Return [x, y] of the center of cell containing provided text 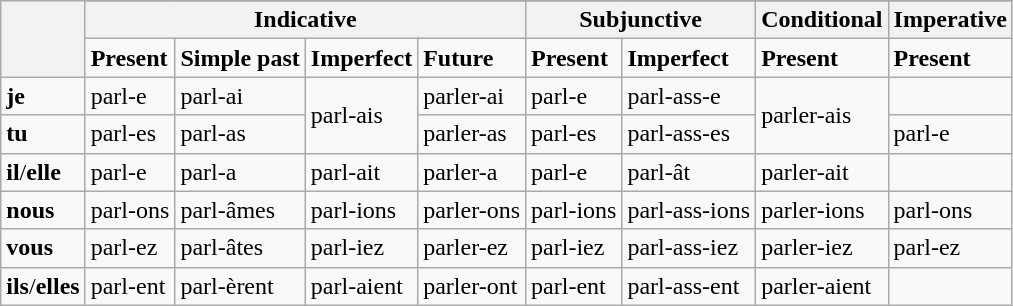
Simple past [240, 58]
parl-a [240, 172]
parler-ai [472, 96]
je [43, 96]
Subjunctive [641, 20]
parler-a [472, 172]
parler-as [472, 134]
parl-ass-iez [689, 248]
parl-ass-ions [689, 210]
Imperative [950, 20]
parl-as [240, 134]
tu [43, 134]
il/elle [43, 172]
parl-ait [361, 172]
Indicative [305, 20]
parl-âtes [240, 248]
Future [472, 58]
parl-ass-es [689, 134]
parler-ont [472, 286]
vous [43, 248]
parler-ons [472, 210]
parler-aient [822, 286]
parl-èrent [240, 286]
nous [43, 210]
parl-aient [361, 286]
parler-ions [822, 210]
parl-ass-ent [689, 286]
parler-iez [822, 248]
parl-âmes [240, 210]
parl-ai [240, 96]
Conditional [822, 20]
parl-ais [361, 115]
parler-ez [472, 248]
parler-ait [822, 172]
parl-ass-e [689, 96]
parler-ais [822, 115]
ils/elles [43, 286]
parl-ât [689, 172]
